Locate the cell with the specified text and output its (x, y) center coordinate. 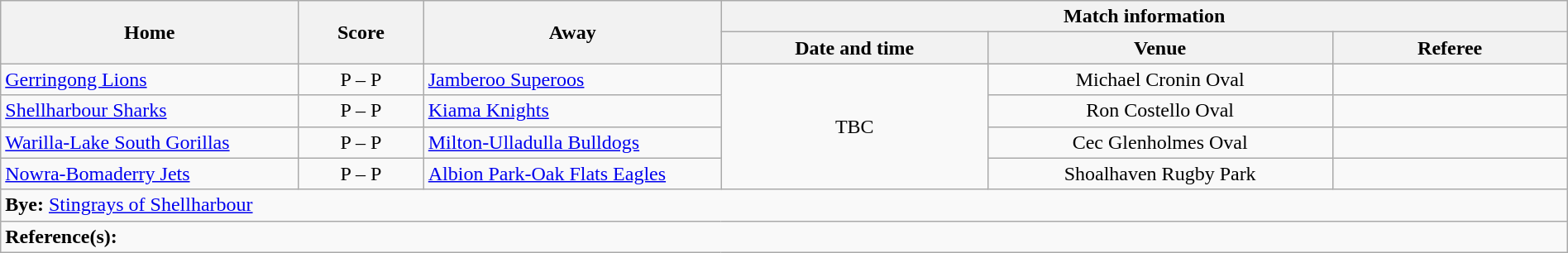
Nowra-Bomaderry Jets (150, 174)
Score (361, 32)
Away (572, 32)
Gerringong Lions (150, 79)
Shellharbour Sharks (150, 111)
Milton-Ulladulla Bulldogs (572, 142)
Michael Cronin Oval (1159, 79)
Jamberoo Superoos (572, 79)
Match information (1145, 17)
Shoalhaven Rugby Park (1159, 174)
Warilla-Lake South Gorillas (150, 142)
Reference(s): (784, 236)
Venue (1159, 48)
Kiama Knights (572, 111)
Cec Glenholmes Oval (1159, 142)
Ron Costello Oval (1159, 111)
Home (150, 32)
Referee (1450, 48)
Bye: Stingrays of Shellharbour (784, 205)
TBC (854, 126)
Date and time (854, 48)
Albion Park-Oak Flats Eagles (572, 174)
